Return the (x, y) coordinate for the center point of the cell that contains the specified text.  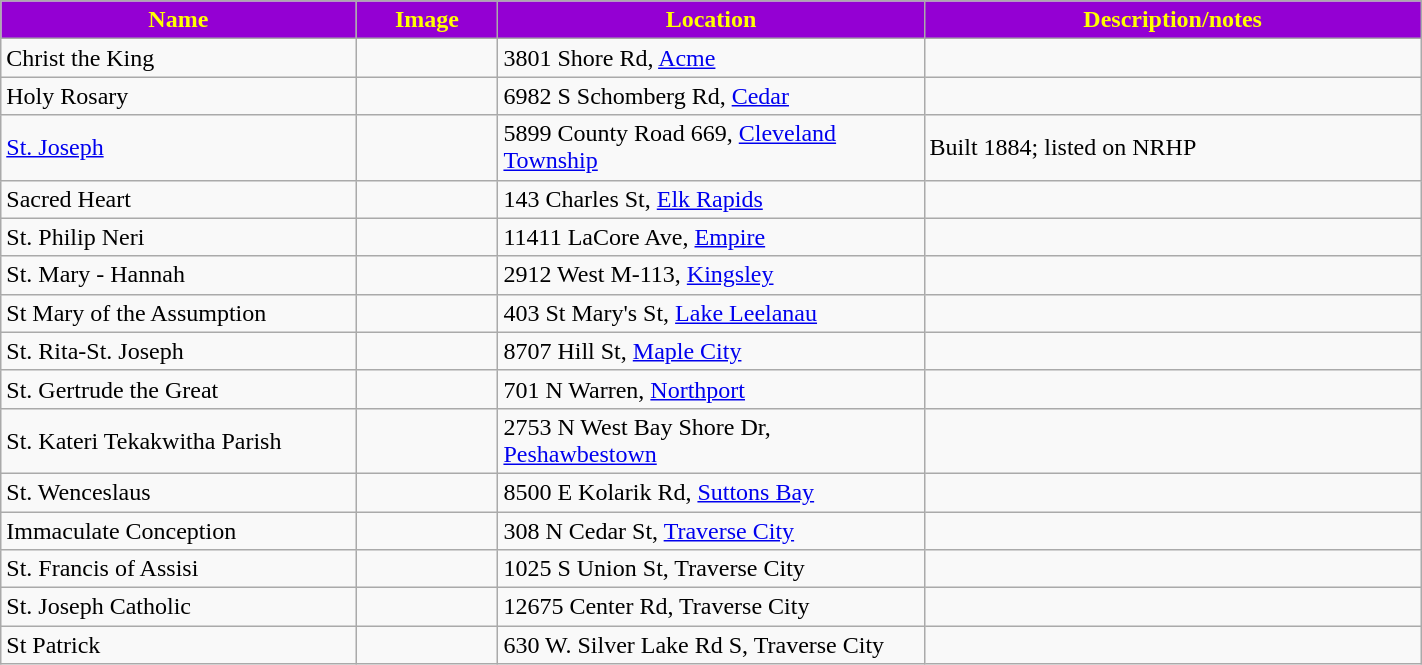
Holy Rosary (178, 96)
1025 S Union St, Traverse City (711, 569)
Immaculate Conception (178, 531)
St. Gertrude the Great (178, 389)
St. Francis of Assisi (178, 569)
403 St Mary's St, Lake Leelanau (711, 313)
8500 E Kolarik Rd, Suttons Bay (711, 492)
St. Joseph (178, 148)
Description/notes (1172, 20)
630 W. Silver Lake Rd S, Traverse City (711, 645)
2912 West M-113, Kingsley (711, 275)
11411 LaCore Ave, Empire (711, 237)
St. Wenceslaus (178, 492)
Sacred Heart (178, 199)
8707 Hill St, Maple City (711, 351)
St Patrick (178, 645)
St. Kateri Tekakwitha Parish (178, 440)
308 N Cedar St, Traverse City (711, 531)
5899 County Road 669, Cleveland Township (711, 148)
St. Joseph Catholic (178, 607)
Name (178, 20)
2753 N West Bay Shore Dr, Peshawbestown (711, 440)
Built 1884; listed on NRHP (1172, 148)
St. Philip Neri (178, 237)
Location (711, 20)
Image (427, 20)
St. Rita-St. Joseph (178, 351)
143 Charles St, Elk Rapids (711, 199)
701 N Warren, Northport (711, 389)
3801 Shore Rd, Acme (711, 58)
Christ the King (178, 58)
6982 S Schomberg Rd, Cedar (711, 96)
St Mary of the Assumption (178, 313)
St. Mary - Hannah (178, 275)
12675 Center Rd, Traverse City (711, 607)
